From the cell containing the given text, extract its center point as (X, Y) coordinate. 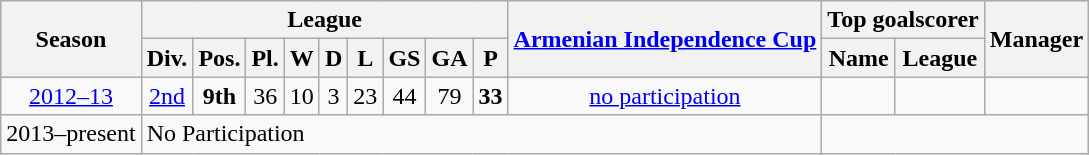
3 (333, 96)
Top goalscorer (903, 20)
W (302, 58)
Name (859, 58)
no participation (665, 96)
2nd (167, 96)
L (366, 58)
Season (71, 39)
44 (404, 96)
GS (404, 58)
9th (220, 96)
Pos. (220, 58)
2012–13 (71, 96)
2013–present (71, 134)
Manager (1036, 39)
23 (366, 96)
GA (450, 58)
36 (265, 96)
Pl. (265, 58)
No Participation (482, 134)
79 (450, 96)
P (490, 58)
D (333, 58)
10 (302, 96)
Div. (167, 58)
33 (490, 96)
Armenian Independence Cup (665, 39)
